For the text-containing cell, return its midpoint in (X, Y) coordinate format. 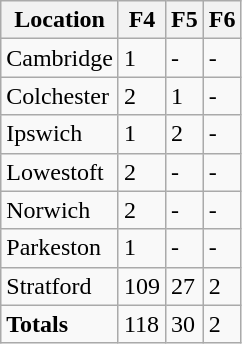
Stratford (60, 286)
F5 (185, 20)
109 (142, 286)
Location (60, 20)
Colchester (60, 96)
Totals (60, 324)
Cambridge (60, 58)
Lowestoft (60, 172)
F6 (222, 20)
F4 (142, 20)
118 (142, 324)
Ipswich (60, 134)
27 (185, 286)
Parkeston (60, 248)
Norwich (60, 210)
30 (185, 324)
